Extract the [x, y] coordinate from the center of the cell holding the provided text.  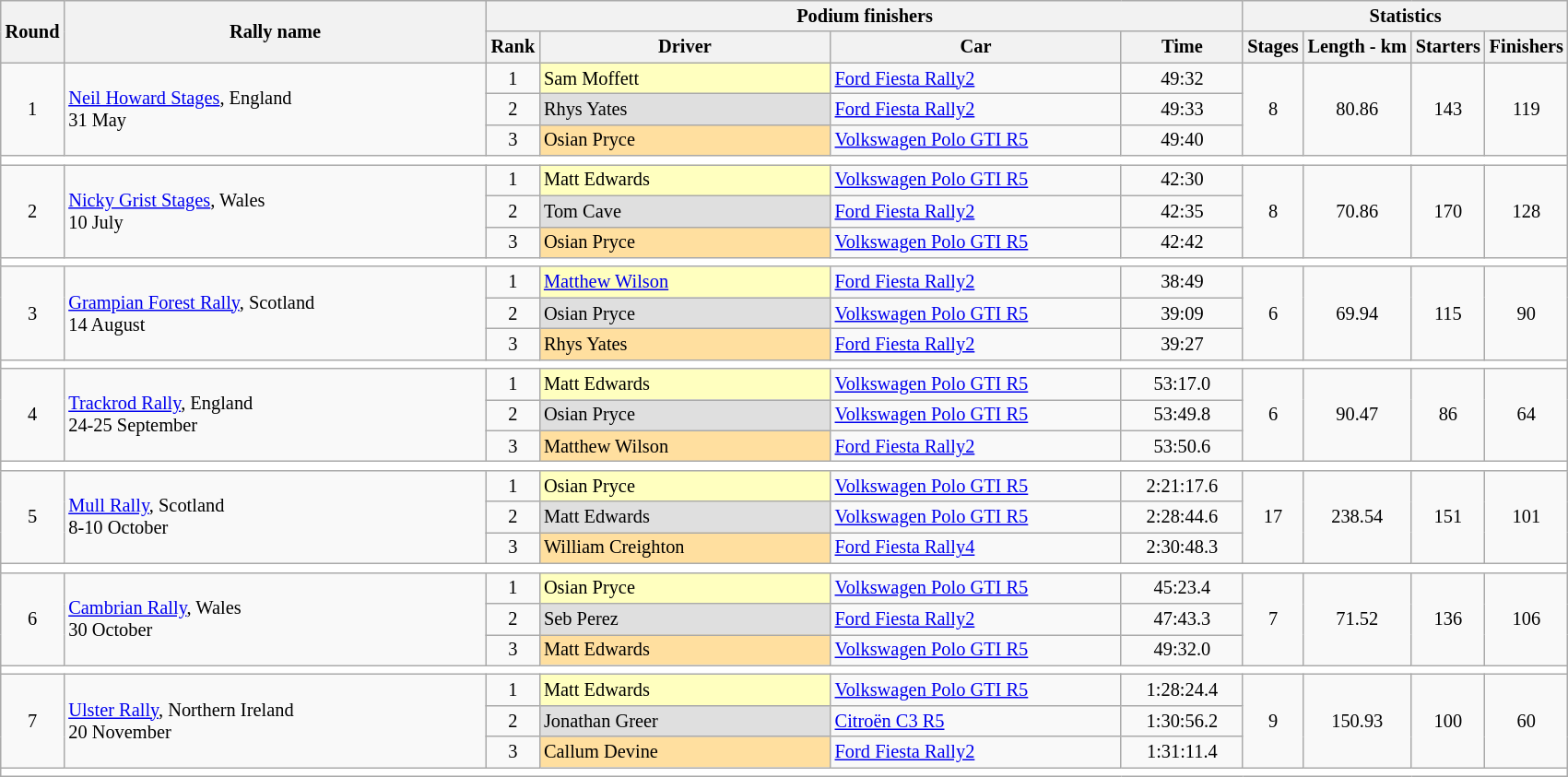
Length - km [1357, 47]
106 [1527, 619]
Stages [1272, 47]
53:50.6 [1182, 446]
2:21:17.6 [1182, 486]
1:28:24.4 [1182, 689]
143 [1448, 109]
Finishers [1527, 47]
53:49.8 [1182, 415]
Neil Howard Stages, England31 May [275, 109]
Cambrian Rally, Wales30 October [275, 619]
Jonathan Greer [685, 721]
Trackrod Rally, England 24-25 September [275, 415]
101 [1527, 516]
Podium finishers [865, 16]
17 [1272, 516]
Ulster Rally, Northern Ireland20 November [275, 721]
Rank [513, 47]
151 [1448, 516]
45:23.4 [1182, 588]
2:30:48.3 [1182, 547]
Citroën C3 R5 [976, 721]
4 [33, 415]
49:32.0 [1182, 650]
100 [1448, 721]
119 [1527, 109]
39:09 [1182, 313]
47:43.3 [1182, 618]
2:28:44.6 [1182, 517]
238.54 [1357, 516]
128 [1527, 210]
Nicky Grist Stages, Wales 10 July [275, 210]
86 [1448, 415]
170 [1448, 210]
Starters [1448, 47]
Grampian Forest Rally, Scotland14 August [275, 313]
90 [1527, 313]
53:17.0 [1182, 384]
42:35 [1182, 211]
1:31:11.4 [1182, 752]
Seb Perez [685, 618]
60 [1527, 721]
Sam Moffett [685, 78]
1:30:56.2 [1182, 721]
Statistics [1405, 16]
Time [1182, 47]
38:49 [1182, 282]
69.94 [1357, 313]
64 [1527, 415]
Car [976, 47]
Callum Devine [685, 752]
Round [33, 31]
80.86 [1357, 109]
49:40 [1182, 140]
49:33 [1182, 109]
49:32 [1182, 78]
Tom Cave [685, 211]
150.93 [1357, 721]
Mull Rally, Scotland 8-10 October [275, 516]
42:42 [1182, 242]
115 [1448, 313]
71.52 [1357, 619]
9 [1272, 721]
Ford Fiesta Rally4 [976, 547]
Driver [685, 47]
Rally name [275, 31]
90.47 [1357, 415]
42:30 [1182, 180]
William Creighton [685, 547]
136 [1448, 619]
39:27 [1182, 344]
5 [33, 516]
70.86 [1357, 210]
